Capture the cell that displays the provided text and extract its (X, Y) central coordinate. 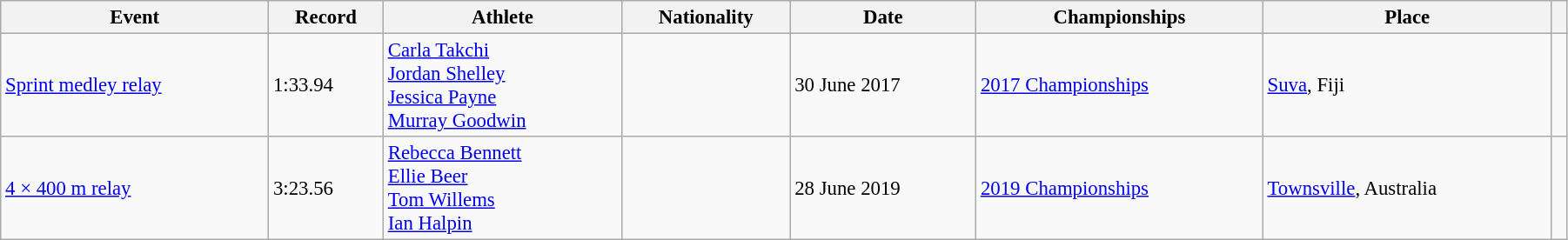
Townsville, Australia (1407, 188)
Date (883, 17)
Place (1407, 17)
1:33.94 (326, 85)
30 June 2017 (883, 85)
Athlete (502, 17)
4 × 400 m relay (135, 188)
28 June 2019 (883, 188)
Event (135, 17)
Suva, Fiji (1407, 85)
2017 Championships (1120, 85)
3:23.56 (326, 188)
Championships (1120, 17)
Record (326, 17)
Nationality (707, 17)
Sprint medley relay (135, 85)
Rebecca BennettEllie BeerTom WillemsIan Halpin (502, 188)
2019 Championships (1120, 188)
Carla TakchiJordan ShelleyJessica PayneMurray Goodwin (502, 85)
